Find where the given text appears and provide that cell's center as [X, Y] coordinate. 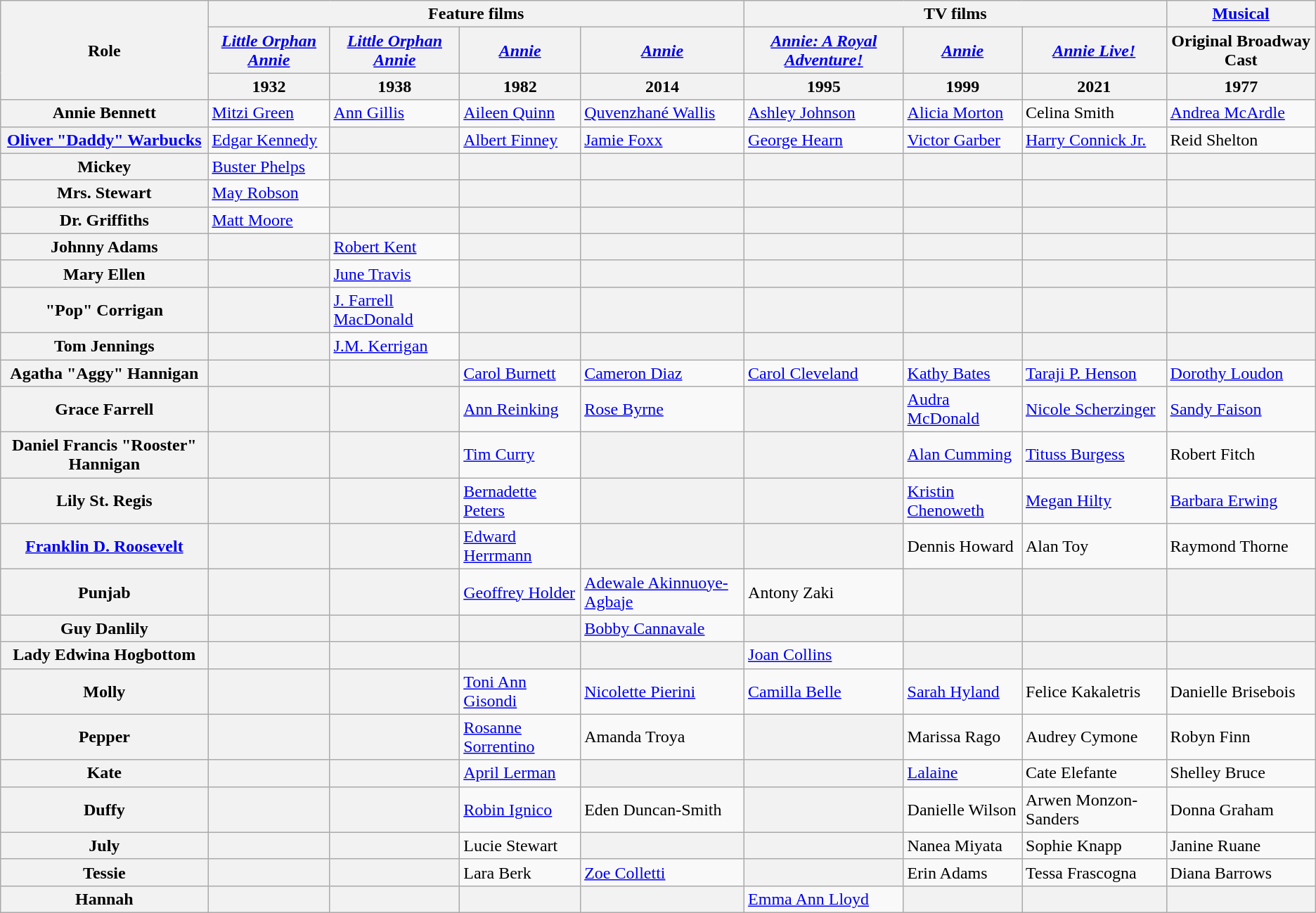
Ann Reinking [520, 409]
Bobby Cannavale [662, 628]
1995 [824, 86]
Nicolette Pierini [662, 692]
Alicia Morton [962, 113]
Joan Collins [824, 655]
Diana Barrows [1241, 872]
Ann Gillis [395, 113]
July [104, 846]
Edward Herrmann [520, 547]
Donna Graham [1241, 810]
1932 [269, 86]
Tim Curry [520, 455]
Annie Live! [1095, 51]
Punjab [104, 592]
Raymond Thorne [1241, 547]
Robyn Finn [1241, 737]
Bernadette Peters [520, 500]
Dennis Howard [962, 547]
Aileen Quinn [520, 113]
Antony Zaki [824, 592]
June Travis [395, 273]
Mary Ellen [104, 273]
Nanea Miyata [962, 846]
Adewale Akinnuoye-Agbaje [662, 592]
Lucie Stewart [520, 846]
Kate [104, 773]
Jamie Foxx [662, 140]
Molly [104, 692]
Celina Smith [1095, 113]
Erin Adams [962, 872]
Tituss Burgess [1095, 455]
Hannah [104, 899]
Mickey [104, 167]
Sarah Hyland [962, 692]
Harry Connick Jr. [1095, 140]
Tessa Frascogna [1095, 872]
2021 [1095, 86]
Feature films [477, 14]
Taraji P. Henson [1095, 373]
Pepper [104, 737]
Duffy [104, 810]
Robert Kent [395, 247]
Camilla Belle [824, 692]
Role [104, 51]
Eden Duncan-Smith [662, 810]
Agatha "Aggy" Hannigan [104, 373]
Victor Garber [962, 140]
Andrea McArdle [1241, 113]
Annie Bennett [104, 113]
Robin Ignico [520, 810]
Rose Byrne [662, 409]
Original Broadway Cast [1241, 51]
Zoe Colletti [662, 872]
Edgar Kennedy [269, 140]
Danielle Wilson [962, 810]
Matt Moore [269, 220]
1977 [1241, 86]
J.M. Kerrigan [395, 346]
Daniel Francis "Rooster" Hannigan [104, 455]
Sandy Faison [1241, 409]
Kathy Bates [962, 373]
Dr. Griffiths [104, 220]
Rosanne Sorrentino [520, 737]
Amanda Troya [662, 737]
Lalaine [962, 773]
George Hearn [824, 140]
Janine Ruane [1241, 846]
Tessie [104, 872]
J. Farrell MacDonald [395, 309]
Audrey Cymone [1095, 737]
Albert Finney [520, 140]
Mitzi Green [269, 113]
Buster Phelps [269, 167]
Lady Edwina Hogbottom [104, 655]
Annie: A Royal Adventure! [824, 51]
Emma Ann Lloyd [824, 899]
Lara Berk [520, 872]
April Lerman [520, 773]
Guy Danlily [104, 628]
Carol Burnett [520, 373]
Johnny Adams [104, 247]
Lily St. Regis [104, 500]
Shelley Bruce [1241, 773]
Oliver "Daddy" Warbucks [104, 140]
Musical [1241, 14]
Geoffrey Holder [520, 592]
Cate Elefante [1095, 773]
1999 [962, 86]
Quvenzhané Wallis [662, 113]
"Pop" Corrigan [104, 309]
Audra McDonald [962, 409]
Cameron Diaz [662, 373]
May Robson [269, 193]
Dorothy Loudon [1241, 373]
Ashley Johnson [824, 113]
Marissa Rago [962, 737]
1938 [395, 86]
Megan Hilty [1095, 500]
1982 [520, 86]
Toni Ann Gisondi [520, 692]
Sophie Knapp [1095, 846]
Danielle Brisebois [1241, 692]
Felice Kakaletris [1095, 692]
Robert Fitch [1241, 455]
Tom Jennings [104, 346]
Alan Cumming [962, 455]
TV films [955, 14]
Alan Toy [1095, 547]
Kristin Chenoweth [962, 500]
Arwen Monzon-Sanders [1095, 810]
2014 [662, 86]
Reid Shelton [1241, 140]
Franklin D. Roosevelt [104, 547]
Carol Cleveland [824, 373]
Grace Farrell [104, 409]
Mrs. Stewart [104, 193]
Barbara Erwing [1241, 500]
Nicole Scherzinger [1095, 409]
